Locate the cell with the specified text and output its [X, Y] center coordinate. 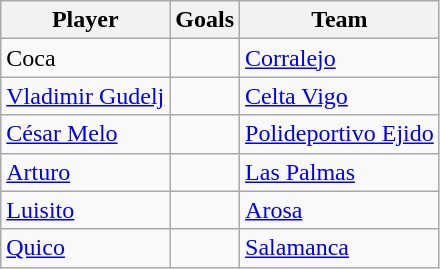
Arturo [86, 172]
Corralejo [340, 58]
Luisito [86, 210]
Team [340, 20]
Las Palmas [340, 172]
Celta Vigo [340, 96]
César Melo [86, 134]
Vladimir Gudelj [86, 96]
Salamanca [340, 248]
Arosa [340, 210]
Player [86, 20]
Goals [205, 20]
Polideportivo Ejido [340, 134]
Quico [86, 248]
Coca [86, 58]
